From the cell containing the given text, extract its center point as (x, y) coordinate. 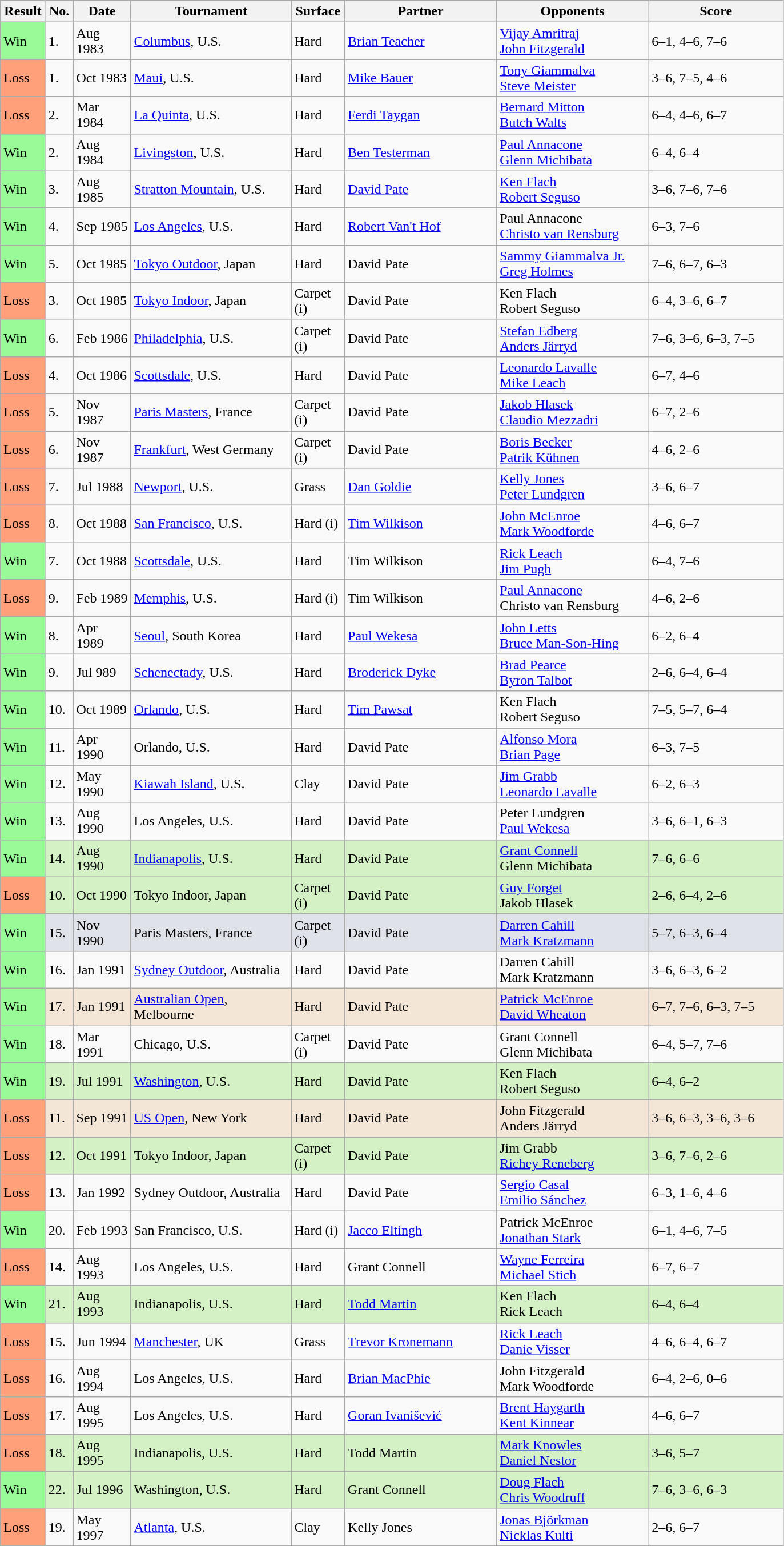
7–6, 3–6, 6–3, 7–5 (716, 338)
Bernard Mitton Butch Walts (573, 115)
John Fitzgerald Anders Järryd (573, 1118)
Newport, U.S. (211, 487)
Apr 1990 (102, 747)
Jun 1994 (102, 1341)
Schenectady, U.S. (211, 673)
Patrick McEnroe Jonathan Stark (573, 1230)
2–6, 6–4, 2–6 (716, 896)
La Quinta, U.S. (211, 115)
Leonardo Lavalle Mike Leach (573, 375)
Ben Testerman (421, 152)
6–1, 4–6, 7–5 (716, 1230)
Manchester, UK (211, 1341)
Feb 1986 (102, 338)
22. (59, 1489)
Aug 1994 (102, 1379)
6–3, 7–6 (716, 226)
6–4, 6–2 (716, 1082)
May 1997 (102, 1527)
Jim Grabb Leonardo Lavalle (573, 784)
7–6, 6–6 (716, 858)
May 1990 (102, 784)
6–3, 1–6, 4–6 (716, 1192)
Atlanta, U.S. (211, 1527)
Kelly Jones Peter Lundgren (573, 487)
Apr 1989 (102, 635)
Surface (318, 11)
Brad Pearce Byron Talbot (573, 673)
6–4, 7–6 (716, 561)
Sammy Giammalva Jr. Greg Holmes (573, 264)
Doug Flach Chris Woodruff (573, 1489)
Ken Flach Rick Leach (573, 1304)
Result (23, 11)
Brent Haygarth Kent Kinnear (573, 1415)
20. (59, 1230)
7–6, 6–7, 6–3 (716, 264)
Jim Grabb Richey Reneberg (573, 1156)
3–6, 7–5, 4–6 (716, 78)
Jul 989 (102, 673)
Oct 1991 (102, 1156)
Jul 1988 (102, 487)
Ferdi Taygan (421, 115)
Boris Becker Patrik Kühnen (573, 449)
Sergio Casal Emilio Sánchez (573, 1192)
Trevor Kronemann (421, 1341)
Guy Forget Jakob Hlasek (573, 896)
Oct 1990 (102, 896)
Mike Bauer (421, 78)
3–6, 6–3, 3–6, 3–6 (716, 1118)
Feb 1989 (102, 599)
Jan 1992 (102, 1192)
Seoul, South Korea (211, 635)
Alfonso Mora Brian Page (573, 747)
Frankfurt, West Germany (211, 449)
Oct 1989 (102, 709)
6–7, 6–7 (716, 1267)
6–1, 4–6, 7–6 (716, 41)
Broderick Dyke (421, 673)
7–5, 5–7, 6–4 (716, 709)
Oct 1983 (102, 78)
Goran Ivanišević (421, 1415)
Stratton Mountain, U.S. (211, 190)
Kelly Jones (421, 1527)
Vijay Amritraj John Fitzgerald (573, 41)
6–2, 6–3 (716, 784)
Partner (421, 11)
Jakob Hlasek Claudio Mezzadri (573, 412)
Tim Pawsat (421, 709)
Paul Wekesa (421, 635)
Kiawah Island, U.S. (211, 784)
Peter Lundgren Paul Wekesa (573, 821)
Rick Leach Danie Visser (573, 1341)
6–4, 3–6, 6–7 (716, 300)
Score (716, 11)
3–6, 7–6, 7–6 (716, 190)
Memphis, U.S. (211, 599)
Rick Leach Jim Pugh (573, 561)
3–6, 6–1, 6–3 (716, 821)
Dan Goldie (421, 487)
Stefan Edberg Anders Järryd (573, 338)
21. (59, 1304)
Maui, U.S. (211, 78)
Tony Giammalva Steve Meister (573, 78)
6–7, 2–6 (716, 412)
6–2, 6–4 (716, 635)
6–4, 5–7, 7–6 (716, 1044)
Jul 1991 (102, 1082)
Aug 1985 (102, 190)
Feb 1993 (102, 1230)
Mark Knowles Daniel Nestor (573, 1453)
Philadelphia, U.S. (211, 338)
Tournament (211, 11)
Chicago, U.S. (211, 1044)
2–6, 6–7 (716, 1527)
John Fitzgerald Mark Woodforde (573, 1379)
No. (59, 11)
5–7, 6–3, 6–4 (716, 932)
Robert Van't Hof (421, 226)
3–6, 6–7 (716, 487)
Columbus, U.S. (211, 41)
6–4, 4–6, 6–7 (716, 115)
Oct 1986 (102, 375)
Jonas Björkman Nicklas Kulti (573, 1527)
Date (102, 11)
Mar 1984 (102, 115)
Wayne Ferreira Michael Stich (573, 1267)
John McEnroe Mark Woodforde (573, 524)
2–6, 6–4, 6–4 (716, 673)
Paul Annacone Glenn Michibata (573, 152)
Sep 1985 (102, 226)
Jul 1996 (102, 1489)
Tokyo Outdoor, Japan (211, 264)
6–7, 7–6, 6–3, 7–5 (716, 1006)
Mar 1991 (102, 1044)
Patrick McEnroe David Wheaton (573, 1006)
Sep 1991 (102, 1118)
3–6, 6–3, 6–2 (716, 970)
6–3, 7–5 (716, 747)
7–6, 3–6, 6–3 (716, 1489)
6–7, 4–6 (716, 375)
Jacco Eltingh (421, 1230)
Opponents (573, 11)
6–4, 2–6, 0–6 (716, 1379)
Brian MacPhie (421, 1379)
US Open, New York (211, 1118)
Brian Teacher (421, 41)
Aug 1984 (102, 152)
3–6, 7–6, 2–6 (716, 1156)
4–6, 6–4, 6–7 (716, 1341)
Livingston, U.S. (211, 152)
Nov 1990 (102, 932)
John Letts Bruce Man-Son-Hing (573, 635)
Aug 1983 (102, 41)
Australian Open, Melbourne (211, 1006)
3–6, 5–7 (716, 1453)
